Output the [X, Y] coordinate of the center of the cell containing the given text.  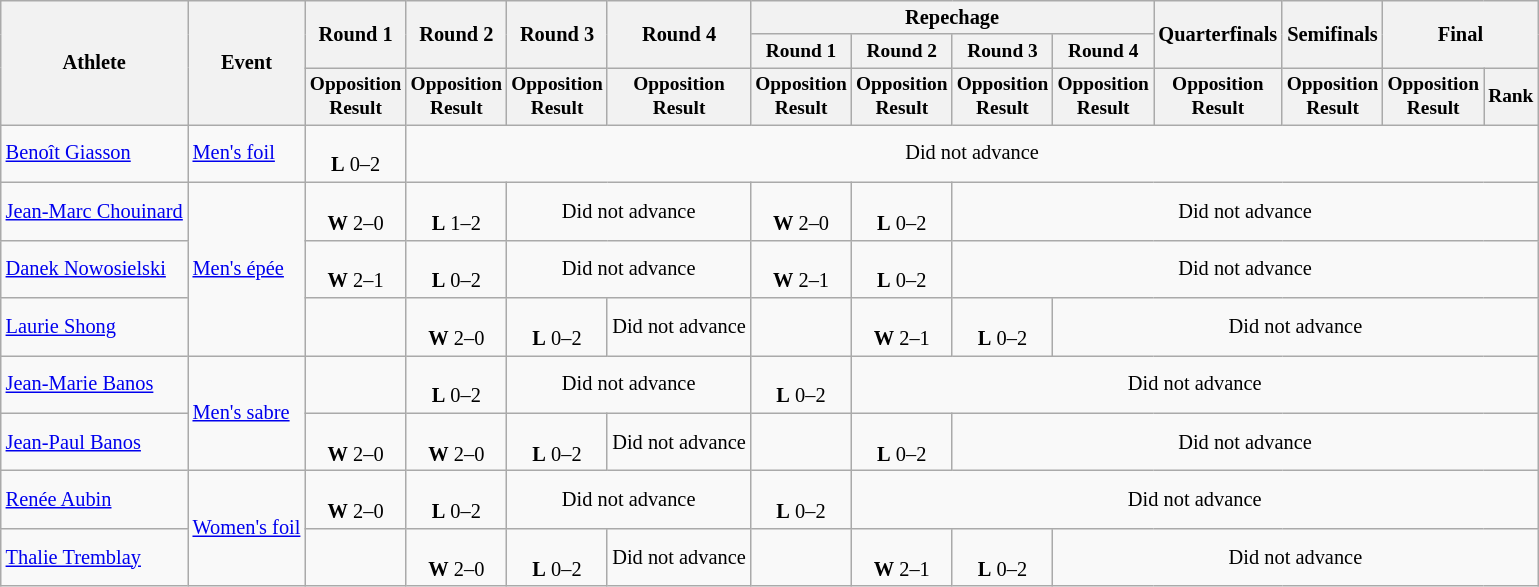
Men's foil [247, 153]
Jean-Marc Chouinard [94, 211]
Jean-Marie Banos [94, 384]
Men's épée [247, 268]
Thalie Tremblay [94, 557]
Athlete [94, 62]
Women's foil [247, 528]
Men's sabre [247, 412]
Event [247, 62]
Final [1460, 34]
Quarterfinals [1218, 34]
Benoît Giasson [94, 153]
Renée Aubin [94, 499]
Repechage [952, 17]
L 1–2 [456, 211]
Semifinals [1332, 34]
Danek Nowosielski [94, 269]
Rank [1511, 96]
Jean-Paul Banos [94, 442]
Laurie Shong [94, 326]
